Search for the cell housing the specified text and yield its [X, Y] center coordinate. 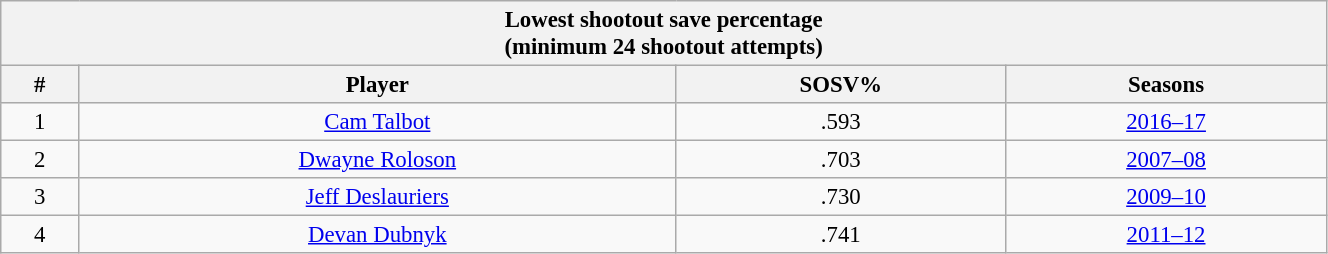
1 [40, 122]
Lowest shootout save percentage(minimum 24 shootout attempts) [664, 34]
.741 [841, 235]
2007–08 [1166, 160]
SOSV% [841, 85]
# [40, 85]
2009–10 [1166, 197]
4 [40, 235]
.593 [841, 122]
2011–12 [1166, 235]
Dwayne Roloson [378, 160]
2 [40, 160]
Cam Talbot [378, 122]
.703 [841, 160]
2016–17 [1166, 122]
Player [378, 85]
3 [40, 197]
Devan Dubnyk [378, 235]
Jeff Deslauriers [378, 197]
Seasons [1166, 85]
.730 [841, 197]
